From the cell containing the given text, extract its center point as [X, Y] coordinate. 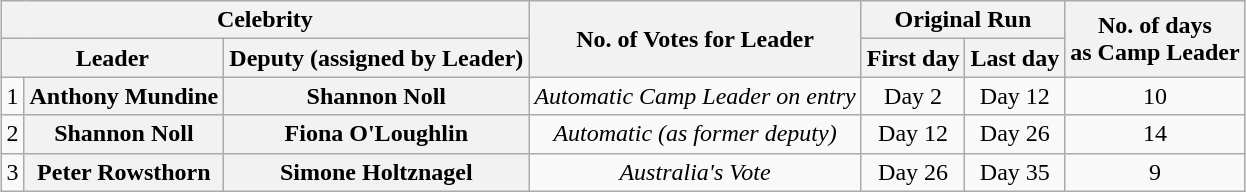
Anthony Mundine [124, 96]
Peter Rowsthorn [124, 172]
Automatic Camp Leader on entry [695, 96]
Automatic (as former deputy) [695, 134]
Simone Holtznagel [376, 172]
2 [12, 134]
No. of Votes for Leader [695, 39]
1 [12, 96]
Day 2 [913, 96]
Australia's Vote [695, 172]
Fiona O'Loughlin [376, 134]
Leader [112, 58]
10 [1155, 96]
9 [1155, 172]
Celebrity [265, 20]
No. of daysas Camp Leader [1155, 39]
Day 35 [1015, 172]
Original Run [962, 20]
Last day [1015, 58]
14 [1155, 134]
First day [913, 58]
3 [12, 172]
Deputy (assigned by Leader) [376, 58]
